Extract the [x, y] coordinate from the center of the cell holding the provided text.  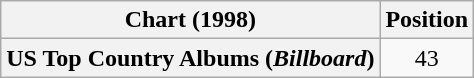
US Top Country Albums (Billboard) [190, 58]
Chart (1998) [190, 20]
Position [427, 20]
43 [427, 58]
